Capture the cell that displays the provided text and extract its [X, Y] central coordinate. 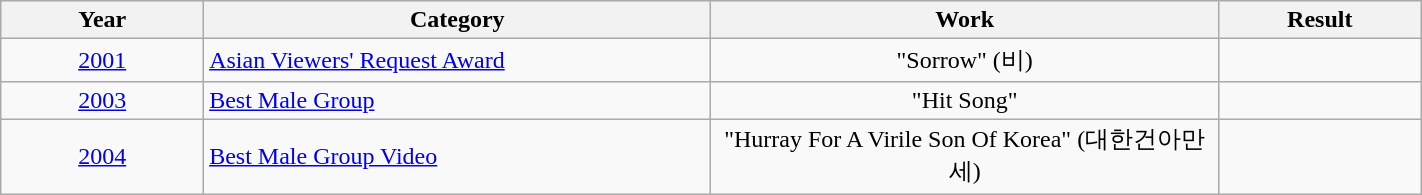
2003 [102, 100]
"Sorrow" (비) [964, 60]
"Hit Song" [964, 100]
Best Male Group [458, 100]
"Hurray For A Virile Son Of Korea" (대한건아만세) [964, 156]
2004 [102, 156]
Result [1320, 20]
Year [102, 20]
Category [458, 20]
Asian Viewers' Request Award [458, 60]
Work [964, 20]
2001 [102, 60]
Best Male Group Video [458, 156]
